Pinpoint the cell where the given text exists, returning its (x, y) midpoint coordinate. 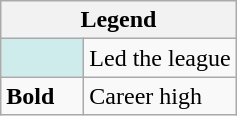
Bold (42, 96)
Legend (118, 20)
Led the league (160, 58)
Career high (160, 96)
